Output the (x, y) coordinate of the center of the cell containing the given text.  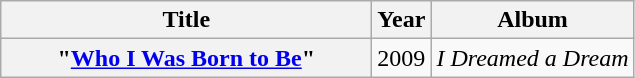
"Who I Was Born to Be" (186, 58)
Album (532, 20)
Title (186, 20)
I Dreamed a Dream (532, 58)
Year (402, 20)
2009 (402, 58)
